Output the [x, y] coordinate of the center of the cell containing the given text.  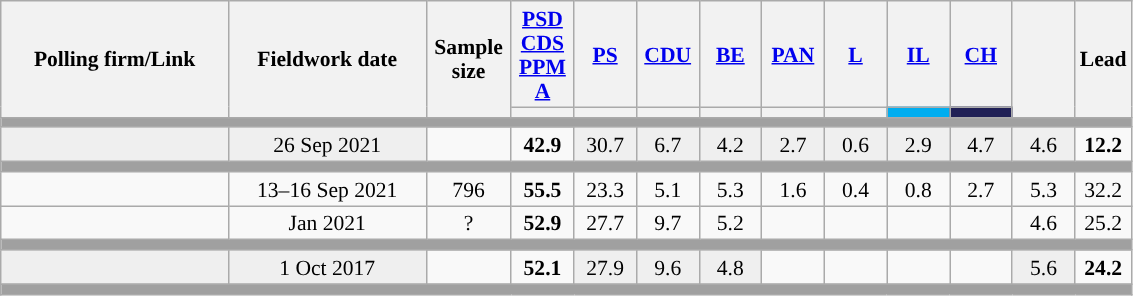
CDU [668, 54]
26 Sep 2021 [327, 145]
0.4 [856, 189]
9.7 [668, 223]
4.7 [982, 145]
BE [730, 54]
30.7 [606, 145]
5.6 [1044, 267]
5.2 [730, 223]
5.1 [668, 189]
2.9 [918, 145]
? [468, 223]
Polling firm/Link [115, 59]
42.9 [542, 145]
Lead [1104, 59]
L [856, 54]
PAN [794, 54]
52.1 [542, 267]
Jan 2021 [327, 223]
0.6 [856, 145]
4.2 [730, 145]
32.2 [1104, 189]
PSDCDSPPMA [542, 54]
23.3 [606, 189]
12.2 [1104, 145]
1 Oct 2017 [327, 267]
1.6 [794, 189]
27.7 [606, 223]
9.6 [668, 267]
27.9 [606, 267]
796 [468, 189]
Fieldwork date [327, 59]
0.8 [918, 189]
Sample size [468, 59]
6.7 [668, 145]
52.9 [542, 223]
25.2 [1104, 223]
PS [606, 54]
IL [918, 54]
13–16 Sep 2021 [327, 189]
4.8 [730, 267]
CH [982, 54]
55.5 [542, 189]
24.2 [1104, 267]
